Determine the [x, y] coordinate at the center of the cell enclosing the given text.  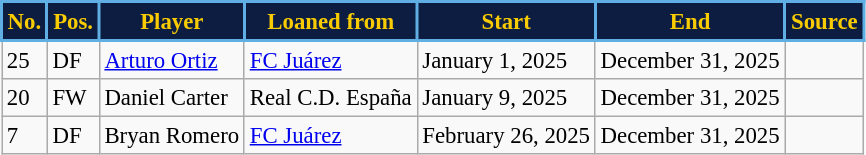
February 26, 2025 [506, 136]
January 1, 2025 [506, 60]
No. [25, 22]
FW [73, 98]
Bryan Romero [172, 136]
25 [25, 60]
Real C.D. España [330, 98]
20 [25, 98]
Source [824, 22]
Loaned from [330, 22]
Player [172, 22]
7 [25, 136]
Arturo Ortiz [172, 60]
January 9, 2025 [506, 98]
End [690, 22]
Start [506, 22]
Pos. [73, 22]
Daniel Carter [172, 98]
